From the cell containing the given text, extract its center point as [x, y] coordinate. 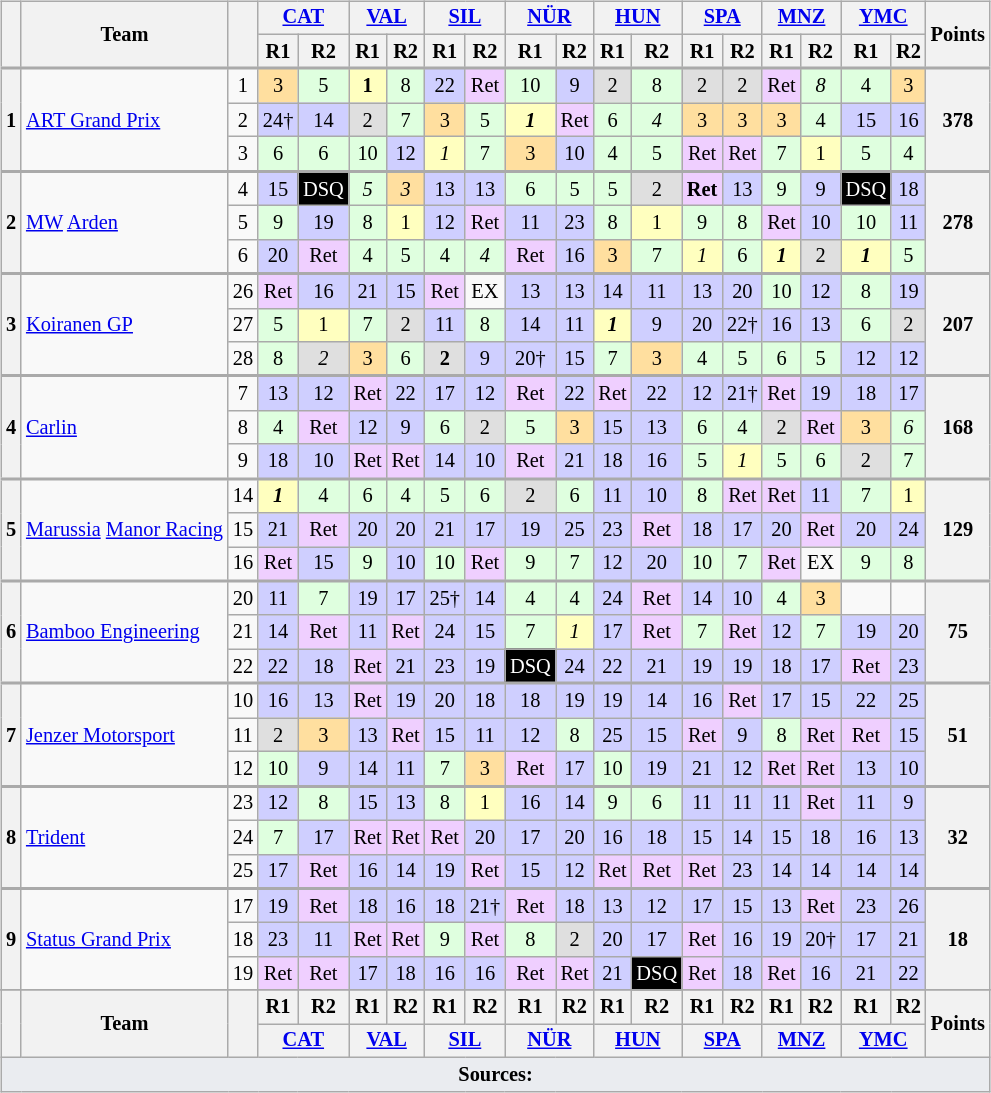
129 [958, 530]
75 [958, 632]
ART Grand Prix [124, 120]
25† [445, 598]
278 [958, 222]
Trident [124, 837]
Carlin [124, 427]
Bamboo Engineering [124, 632]
27 [243, 325]
Jenzer Motorsport [124, 735]
28 [243, 359]
Sources: [496, 1074]
24† [278, 120]
Koiranen GP [124, 325]
Status Grand Prix [124, 939]
32 [958, 837]
51 [958, 735]
MW Arden [124, 222]
207 [958, 325]
22† [742, 325]
168 [958, 427]
378 [958, 120]
Marussia Manor Racing [124, 530]
